Capture the cell that displays the provided text and extract its [x, y] central coordinate. 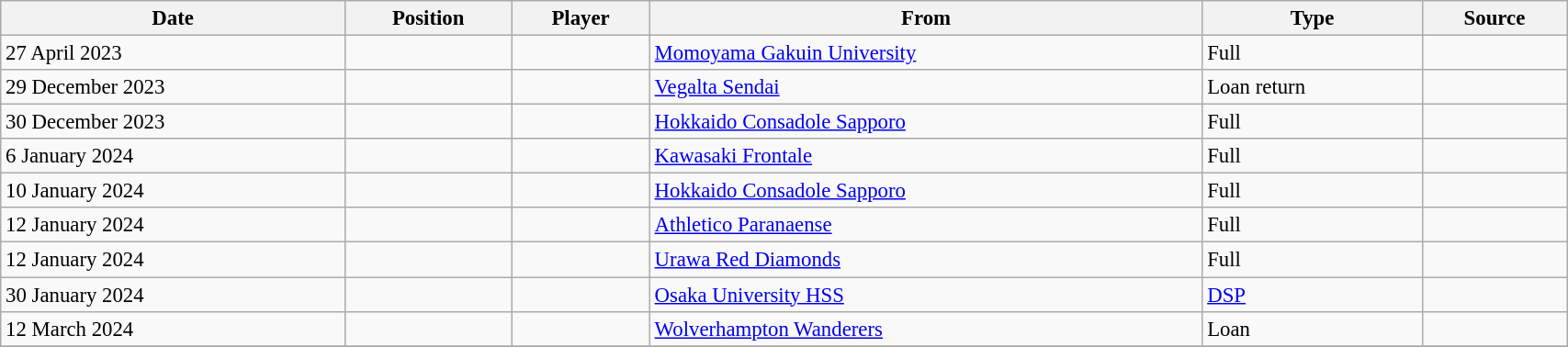
Kawasaki Frontale [926, 156]
12 March 2024 [173, 329]
Player [581, 18]
Momoyama Gakuin University [926, 53]
30 January 2024 [173, 295]
Athletico Paranaense [926, 225]
DSP [1312, 295]
6 January 2024 [173, 156]
From [926, 18]
Urawa Red Diamonds [926, 260]
Osaka University HSS [926, 295]
Position [428, 18]
29 December 2023 [173, 87]
Wolverhampton Wanderers [926, 329]
Type [1312, 18]
30 December 2023 [173, 122]
Loan return [1312, 87]
10 January 2024 [173, 191]
Vegalta Sendai [926, 87]
Date [173, 18]
27 April 2023 [173, 53]
Source [1494, 18]
Loan [1312, 329]
